Find where the given text appears and provide that cell's center as [X, Y] coordinate. 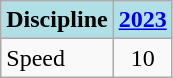
2023 [142, 20]
Speed [57, 58]
10 [142, 58]
Discipline [57, 20]
